Search for the cell housing the specified text and yield its [X, Y] center coordinate. 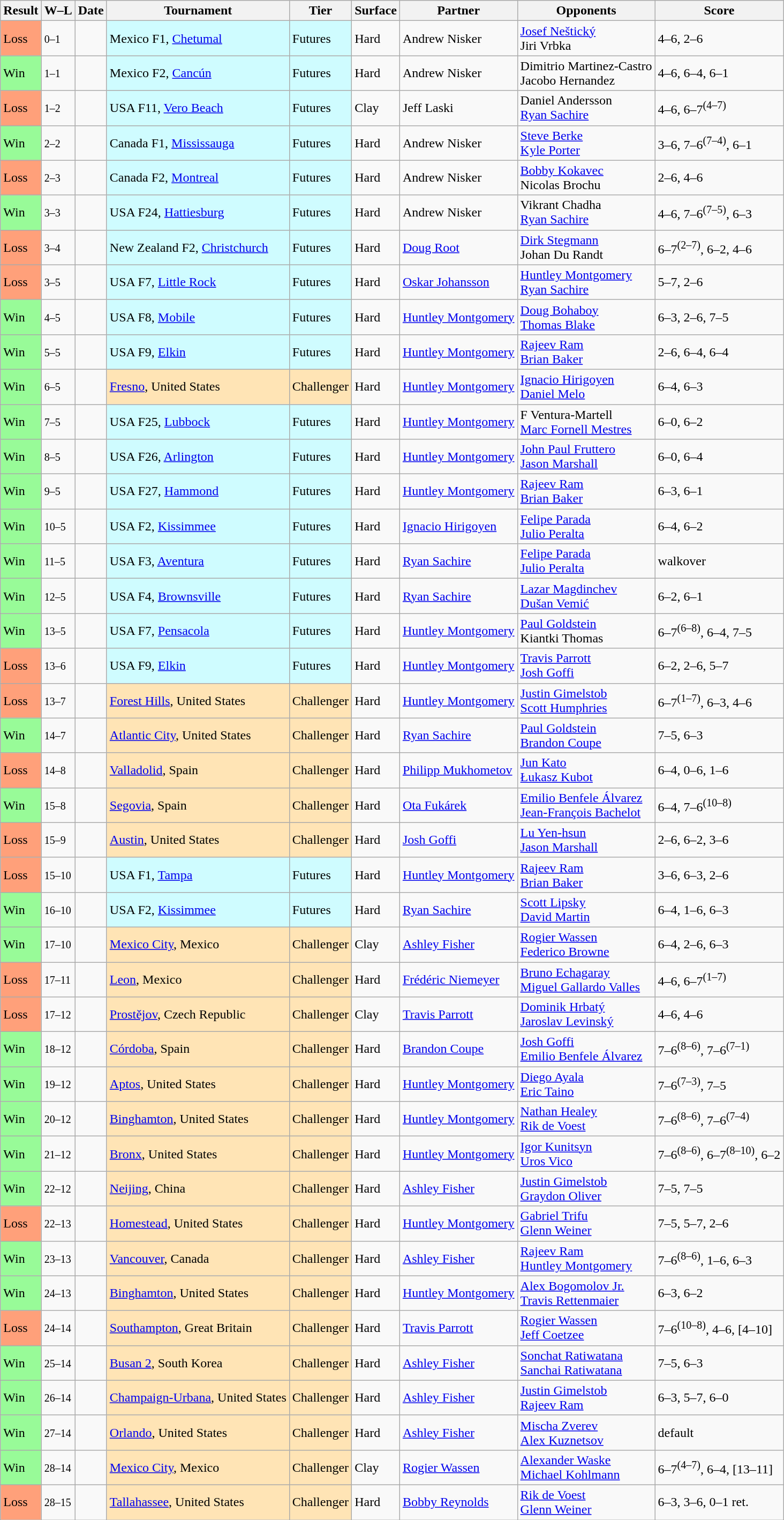
Philipp Mukhometov [458, 770]
7–6(7–3), 7–5 [719, 1084]
4–6, 4–6 [719, 1015]
20–12 [58, 1119]
7–5, 7–5 [719, 1188]
Surface [376, 11]
14–7 [58, 735]
6–3, 2–6, 7–5 [719, 317]
Tier [320, 11]
12–5 [58, 596]
Vikrant Chadha Ryan Sachire [586, 212]
2–6, 6–4, 6–4 [719, 351]
Igor Kunitsyn Uros Vico [586, 1154]
Alexander Waske Michael Kohlmann [586, 1467]
7–6(10–8), 4–6, [4–10] [719, 1328]
USA F7, Pensacola [198, 631]
Rajeev Ram Huntley Montgomery [586, 1258]
Josef Neštický Jiri Vrbka [586, 39]
Aptos, United States [198, 1084]
walkover [719, 561]
6–4, 6–2 [719, 526]
1–1 [58, 73]
Daniel Andersson Ryan Sachire [586, 108]
Oskar Johansson [458, 282]
25–14 [58, 1363]
Mexico F1, Chetumal [198, 39]
2–2 [58, 143]
6–4, 7–6(10–8) [719, 805]
Ignacio Hirigoyen [458, 526]
22–12 [58, 1188]
3–3 [58, 212]
2–3 [58, 178]
9–5 [58, 492]
24–14 [58, 1328]
USA F3, Aventura [198, 561]
Paul Goldstein Kiantki Thomas [586, 631]
Huntley Montgomery Ryan Sachire [586, 282]
4–6, 6–4, 6–1 [719, 73]
USA F7, Little Rock [198, 282]
7–6(8–6), 7–6(7–4) [719, 1119]
Austin, United States [198, 840]
Josh Goffi Emilio Benfele Álvarez [586, 1049]
21–12 [58, 1154]
6–3, 6–2 [719, 1293]
6–7(6–8), 6–4, 7–5 [719, 631]
4–6, 6–7(4–7) [719, 108]
4–6, 6–7(1–7) [719, 979]
John Paul Fruttero Jason Marshall [586, 456]
10–5 [58, 526]
11–5 [58, 561]
Ota Fukárek [458, 805]
24–13 [58, 1293]
W–L [58, 11]
7–6(8–6), 1–6, 6–3 [719, 1258]
Ignacio Hirigoyen Daniel Melo [586, 387]
Bruno Echagaray Miguel Gallardo Valles [586, 979]
6–3, 5–7, 6–0 [719, 1397]
15–10 [58, 874]
Champaign-Urbana, United States [198, 1397]
Doug Bohaboy Thomas Blake [586, 317]
Rogier Wassen Federico Browne [586, 944]
USA F27, Hammond [198, 492]
Gabriel Trifu Glenn Weiner [586, 1224]
14–8 [58, 770]
27–14 [58, 1433]
Vancouver, Canada [198, 1258]
Tournament [198, 11]
5–7, 2–6 [719, 282]
Travis Parrott Josh Goffi [586, 665]
6–7(2–7), 6–2, 4–6 [719, 248]
Southampton, Great Britain [198, 1328]
New Zealand F2, Christchurch [198, 248]
Canada F2, Montreal [198, 178]
default [719, 1433]
1–2 [58, 108]
Josh Goffi [458, 840]
23–13 [58, 1258]
Jun Kato Łukasz Kubot [586, 770]
7–6(8–6), 6–7(8–10), 6–2 [719, 1154]
Date [91, 11]
Lazar Magdinchev Dušan Vemić [586, 596]
18–12 [58, 1049]
Justin Gimelstob Graydon Oliver [586, 1188]
Canada F1, Mississauga [198, 143]
Valladolid, Spain [198, 770]
Diego Ayala Eric Taino [586, 1084]
22–13 [58, 1224]
Dimitrio Martinez-Castro Jacobo Hernandez [586, 73]
4–6, 2–6 [719, 39]
13–7 [58, 701]
Lu Yen-hsun Jason Marshall [586, 840]
Alex Bogomolov Jr. Travis Rettenmaier [586, 1293]
Dominik Hrbatý Jaroslav Levinský [586, 1015]
7–5 [58, 421]
6–3, 6–1 [719, 492]
6–4, 0–6, 1–6 [719, 770]
Sonchat Ratiwatana Sanchai Ratiwatana [586, 1363]
Frédéric Niemeyer [458, 979]
Leon, Mexico [198, 979]
6–3, 3–6, 0–1 ret. [719, 1502]
6–0, 6–4 [719, 456]
Orlando, United States [198, 1433]
Opponents [586, 11]
USA F26, Arlington [198, 456]
Dirk Stegmann Johan Du Randt [586, 248]
USA F8, Mobile [198, 317]
Paul Goldstein Brandon Coupe [586, 735]
7–5, 5–7, 2–6 [719, 1224]
Forest Hills, United States [198, 701]
4–5 [58, 317]
Busan 2, South Korea [198, 1363]
Rik de Voest Glenn Weiner [586, 1502]
2–6, 6–2, 3–6 [719, 840]
Justin Gimelstob Scott Humphries [586, 701]
Justin Gimelstob Rajeev Ram [586, 1397]
Rogier Wassen [458, 1467]
Segovia, Spain [198, 805]
13–6 [58, 665]
Neijing, China [198, 1188]
Mexico F2, Cancún [198, 73]
Jeff Laski [458, 108]
Scott Lipsky David Martin [586, 910]
Score [719, 11]
Homestead, United States [198, 1224]
19–12 [58, 1084]
6–7(4–7), 6–4, [13–11] [719, 1467]
Córdoba, Spain [198, 1049]
Partner [458, 11]
6–0, 6–2 [719, 421]
3–6, 7–6(7–4), 6–1 [719, 143]
6–4, 2–6, 6–3 [719, 944]
Doug Root [458, 248]
6–2, 6–1 [719, 596]
Nathan Healey Rik de Voest [586, 1119]
USA F4, Brownsville [198, 596]
4–6, 7–6(7–5), 6–3 [719, 212]
USA F24, Hattiesburg [198, 212]
6–7(1–7), 6–3, 4–6 [719, 701]
3–4 [58, 248]
Rogier Wassen Jeff Coetzee [586, 1328]
15–8 [58, 805]
17–11 [58, 979]
USA F25, Lubbock [198, 421]
Tallahassee, United States [198, 1502]
Fresno, United States [198, 387]
6–4, 6–3 [719, 387]
Bronx, United States [198, 1154]
17–12 [58, 1015]
3–6, 6–3, 2–6 [719, 874]
Bobby Kokavec Nicolas Brochu [586, 178]
16–10 [58, 910]
26–14 [58, 1397]
Atlantic City, United States [198, 735]
Emilio Benfele Álvarez Jean-François Bachelot [586, 805]
6–4, 1–6, 6–3 [719, 910]
13–5 [58, 631]
6–2, 2–6, 5–7 [719, 665]
3–5 [58, 282]
USA F11, Vero Beach [198, 108]
Mischa Zverev Alex Kuznetsov [586, 1433]
15–9 [58, 840]
Bobby Reynolds [458, 1502]
28–14 [58, 1467]
17–10 [58, 944]
5–5 [58, 351]
Result [21, 11]
7–6(8–6), 7–6(7–1) [719, 1049]
F Ventura-Martell Marc Fornell Mestres [586, 421]
Brandon Coupe [458, 1049]
28–15 [58, 1502]
0–1 [58, 39]
2–6, 4–6 [719, 178]
Steve Berke Kyle Porter [586, 143]
8–5 [58, 456]
6–5 [58, 387]
Prostějov, Czech Republic [198, 1015]
USA F1, Tampa [198, 874]
